Pinpoint the cell where the given text exists, returning its (x, y) midpoint coordinate. 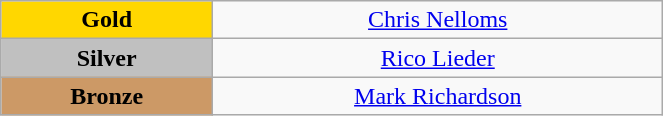
Rico Lieder (438, 58)
Chris Nelloms (438, 20)
Gold (107, 20)
Bronze (107, 96)
Silver (107, 58)
Mark Richardson (438, 96)
